From the cell containing the given text, extract its center point as [X, Y] coordinate. 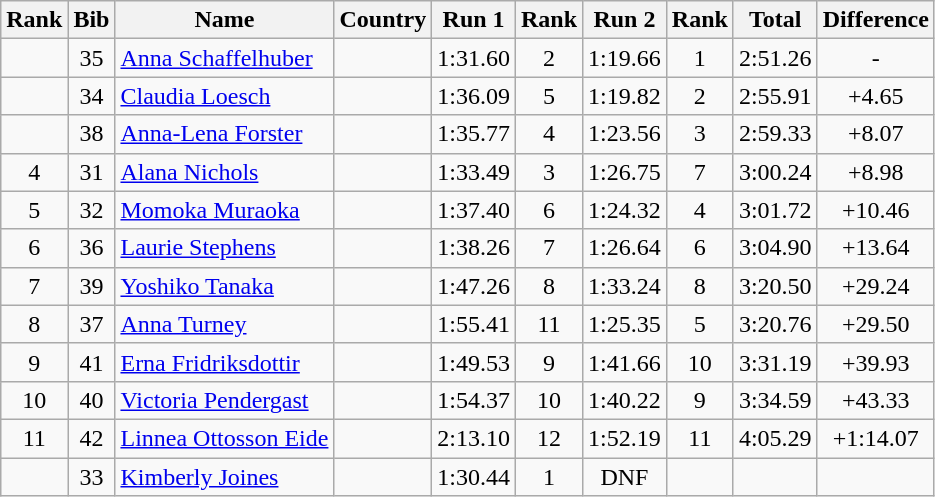
Yoshiko Tanaka [224, 286]
+39.93 [876, 362]
38 [92, 134]
1:24.32 [625, 210]
+10.46 [876, 210]
1:41.66 [625, 362]
1:19.66 [625, 58]
1:55.41 [474, 324]
2:51.26 [775, 58]
Claudia Loesch [224, 96]
1:36.09 [474, 96]
40 [92, 400]
1:26.75 [625, 172]
Run 2 [625, 20]
31 [92, 172]
1:37.40 [474, 210]
3:34.59 [775, 400]
1:47.26 [474, 286]
Country [383, 20]
+29.50 [876, 324]
3:00.24 [775, 172]
34 [92, 96]
+43.33 [876, 400]
1:33.24 [625, 286]
3:04.90 [775, 248]
1:40.22 [625, 400]
2:59.33 [775, 134]
1:25.35 [625, 324]
1:54.37 [474, 400]
2:55.91 [775, 96]
1:26.64 [625, 248]
2:13.10 [474, 438]
Erna Fridriksdottir [224, 362]
1:35.77 [474, 134]
3:31.19 [775, 362]
Name [224, 20]
+8.07 [876, 134]
1:52.19 [625, 438]
- [876, 58]
Run 1 [474, 20]
Anna Schaffelhuber [224, 58]
32 [92, 210]
Bib [92, 20]
1:19.82 [625, 96]
Anna Turney [224, 324]
37 [92, 324]
+1:14.07 [876, 438]
+4.65 [876, 96]
41 [92, 362]
Alana Nichols [224, 172]
Difference [876, 20]
35 [92, 58]
4:05.29 [775, 438]
1:38.26 [474, 248]
DNF [625, 477]
Laurie Stephens [224, 248]
+13.64 [876, 248]
1:23.56 [625, 134]
39 [92, 286]
1:31.60 [474, 58]
3:20.76 [775, 324]
+8.98 [876, 172]
33 [92, 477]
Momoka Muraoka [224, 210]
Total [775, 20]
1:49.53 [474, 362]
Linnea Ottosson Eide [224, 438]
3:20.50 [775, 286]
36 [92, 248]
Anna-Lena Forster [224, 134]
12 [548, 438]
42 [92, 438]
1:30.44 [474, 477]
+29.24 [876, 286]
Victoria Pendergast [224, 400]
3:01.72 [775, 210]
1:33.49 [474, 172]
Kimberly Joines [224, 477]
